Detect which cell encompasses the target text, then output its [X, Y] center coordinate. 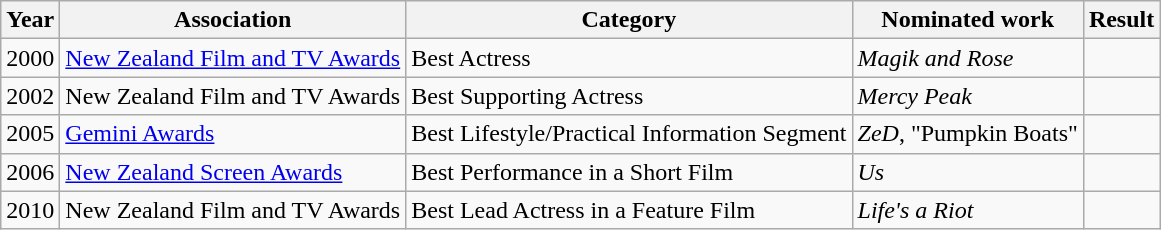
Best Lifestyle/Practical Information Segment [629, 134]
Category [629, 20]
2002 [30, 96]
Us [968, 172]
Best Lead Actress in a Feature Film [629, 210]
Best Performance in a Short Film [629, 172]
Result [1121, 20]
2006 [30, 172]
Year [30, 20]
Best Supporting Actress [629, 96]
ZeD, "Pumpkin Boats" [968, 134]
Magik and Rose [968, 58]
2000 [30, 58]
2005 [30, 134]
Nominated work [968, 20]
Mercy Peak [968, 96]
Life's a Riot [968, 210]
New Zealand Screen Awards [233, 172]
Best Actress [629, 58]
Association [233, 20]
Gemini Awards [233, 134]
2010 [30, 210]
